Detect which cell encompasses the target text, then output its (X, Y) center coordinate. 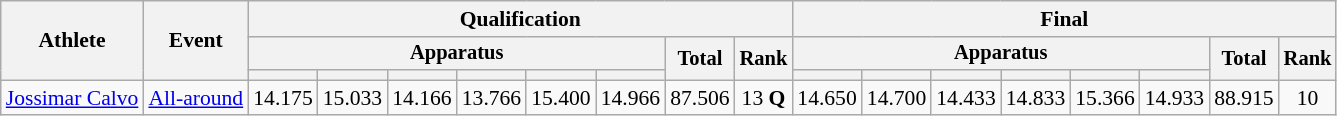
10 (1308, 98)
14.833 (1036, 98)
88.915 (1244, 98)
Qualification (520, 19)
14.966 (630, 98)
14.933 (1174, 98)
15.033 (352, 98)
Jossimar Calvo (72, 98)
14.166 (422, 98)
14.650 (826, 98)
Event (196, 40)
14.175 (282, 98)
15.366 (1104, 98)
All-around (196, 98)
14.433 (966, 98)
14.700 (896, 98)
13 Q (764, 98)
Final (1064, 19)
87.506 (700, 98)
Athlete (72, 40)
15.400 (560, 98)
13.766 (492, 98)
